Find where the given text appears and provide that cell's center as (x, y) coordinate. 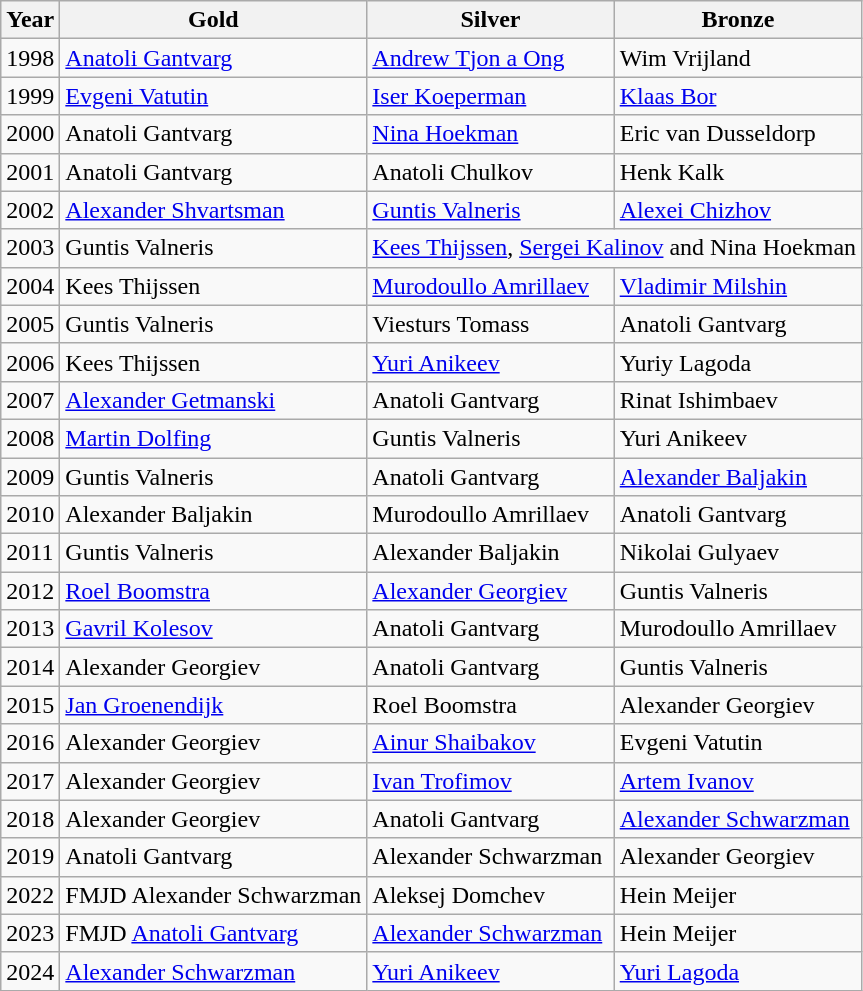
Rinat Ishimbaev (738, 400)
2011 (30, 553)
Viesturs Tomass (490, 324)
Jan Groenendijk (214, 705)
Andrew Tjon a Ong (490, 58)
Martin Dolfing (214, 438)
1999 (30, 96)
Yuriy Lagoda (738, 362)
Kees Thijssen, Sergei Kalinov and Nina Hoekman (614, 248)
Aleksej Domchev (490, 895)
FMJD Anatoli Gantvarg (214, 933)
Yuri Lagoda (738, 971)
Eric van Dusseldorp (738, 134)
Anatoli Chulkov (490, 172)
Year (30, 20)
2017 (30, 781)
2019 (30, 857)
Bronze (738, 20)
2024 (30, 971)
2000 (30, 134)
Gavril Kolesov (214, 629)
2007 (30, 400)
FMJD Alexander Schwarzman (214, 895)
2003 (30, 248)
Alexander Shvartsman (214, 210)
2012 (30, 591)
Gold (214, 20)
Ivan Trofimov (490, 781)
2010 (30, 515)
2023 (30, 933)
2002 (30, 210)
2016 (30, 743)
2004 (30, 286)
2015 (30, 705)
Henk Kalk (738, 172)
Ainur Shaibakov (490, 743)
2013 (30, 629)
2006 (30, 362)
Wim Vrijland (738, 58)
Silver (490, 20)
2001 (30, 172)
2008 (30, 438)
2009 (30, 477)
2014 (30, 667)
2022 (30, 895)
Vladimir Milshin (738, 286)
Nikolai Gulyaev (738, 553)
Artem Ivanov (738, 781)
1998 (30, 58)
2018 (30, 819)
2005 (30, 324)
Alexei Chizhov (738, 210)
Alexander Getmanski (214, 400)
Klaas Bor (738, 96)
Nina Hoekman (490, 134)
Iser Koeperman (490, 96)
